Pinpoint the cell where the given text exists, returning its [x, y] midpoint coordinate. 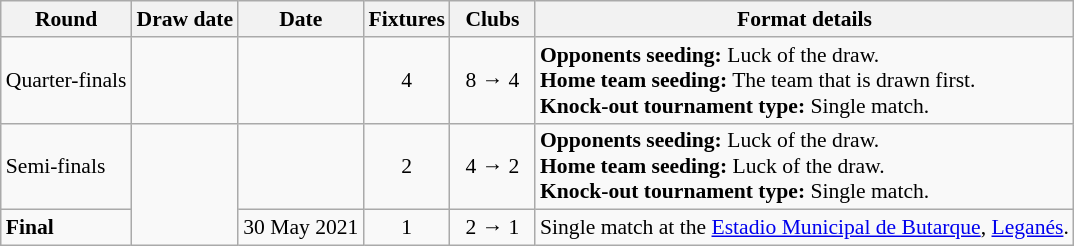
Opponents seeding: Luck of the draw.Home team seeding: The team that is drawn first.Knock-out tournament type: Single match. [804, 80]
4 [406, 80]
Quarter-finals [66, 80]
30 May 2021 [300, 228]
Semi-finals [66, 166]
Fixtures [406, 19]
Opponents seeding: Luck of the draw.Home team seeding: Luck of the draw.Knock-out tournament type: Single match. [804, 166]
Single match at the Estadio Municipal de Butarque, Leganés. [804, 228]
Final [66, 228]
4 → 2 [492, 166]
Format details [804, 19]
Date [300, 19]
1 [406, 228]
Round [66, 19]
8 → 4 [492, 80]
Clubs [492, 19]
2 [406, 166]
2 → 1 [492, 228]
Draw date [186, 19]
